Find where the given text appears and provide that cell's center as (X, Y) coordinate. 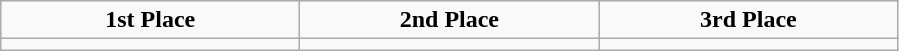
3rd Place (748, 20)
1st Place (150, 20)
2nd Place (450, 20)
